Determine the [X, Y] coordinate at the center of the cell enclosing the given text.  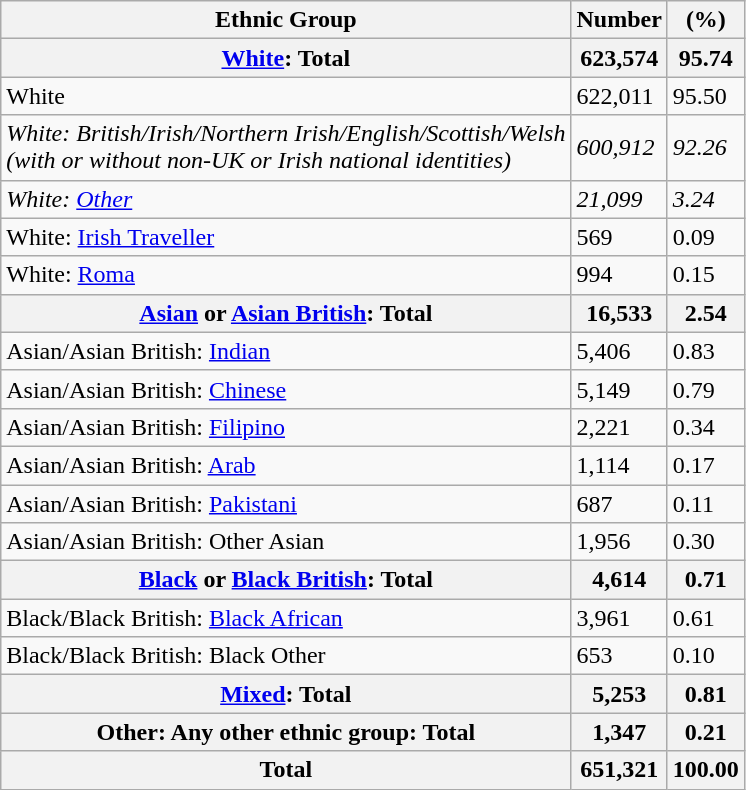
0.83 [706, 351]
White: Irish Traveller [286, 237]
White: Other [286, 199]
0.11 [706, 503]
3.24 [706, 199]
622,011 [619, 96]
994 [619, 275]
0.17 [706, 465]
92.26 [706, 148]
Asian/Asian British: Indian [286, 351]
0.09 [706, 237]
0.61 [706, 618]
100.00 [706, 770]
0.10 [706, 656]
16,533 [619, 313]
Asian or Asian British: Total [286, 313]
0.30 [706, 542]
0.81 [706, 694]
2,221 [619, 427]
569 [619, 237]
95.50 [706, 96]
5,253 [619, 694]
Total [286, 770]
0.21 [706, 732]
Black or Black British: Total [286, 580]
Number [619, 20]
White [286, 96]
95.74 [706, 58]
Asian/Asian British: Filipino [286, 427]
651,321 [619, 770]
White: British/Irish/Northern Irish/English/Scottish/Welsh (with or without non-UK or Irish national identities) [286, 148]
Black/Black British: Black Other [286, 656]
4,614 [619, 580]
600,912 [619, 148]
Asian/Asian British: Pakistani [286, 503]
5,149 [619, 389]
1,114 [619, 465]
1,347 [619, 732]
0.15 [706, 275]
623,574 [619, 58]
(%) [706, 20]
Other: Any other ethnic group: Total [286, 732]
Black/Black British: Black African [286, 618]
White: Roma [286, 275]
Asian/Asian British: Chinese [286, 389]
687 [619, 503]
5,406 [619, 351]
White: Total [286, 58]
3,961 [619, 618]
2.54 [706, 313]
Mixed: Total [286, 694]
Asian/Asian British: Arab [286, 465]
Ethnic Group [286, 20]
Asian/Asian British: Other Asian [286, 542]
0.71 [706, 580]
1,956 [619, 542]
21,099 [619, 199]
0.34 [706, 427]
0.79 [706, 389]
653 [619, 656]
